Detect which cell encompasses the target text, then output its [x, y] center coordinate. 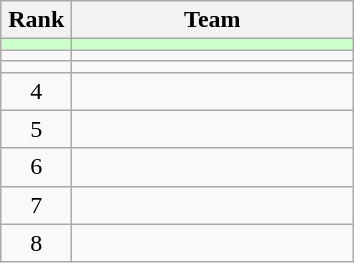
5 [36, 129]
Team [212, 20]
7 [36, 205]
6 [36, 167]
4 [36, 91]
8 [36, 243]
Rank [36, 20]
